Search for the cell housing the specified text and yield its [x, y] center coordinate. 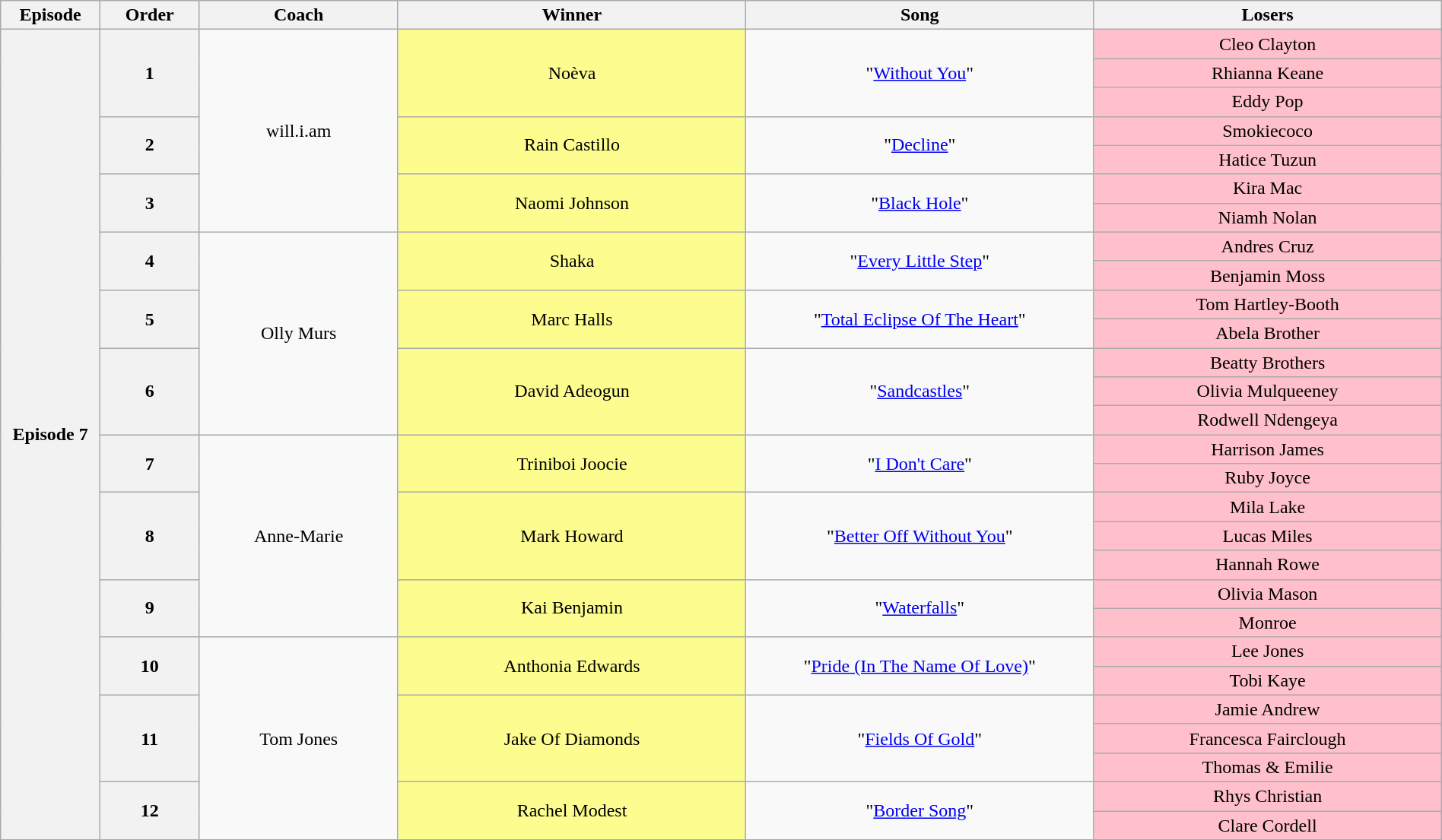
"Waterfalls" [920, 608]
"Border Song" [920, 810]
1 [149, 73]
7 [149, 464]
"Fields Of Gold" [920, 738]
Noèva [572, 73]
Rhianna Keane [1267, 73]
Harrison James [1267, 449]
Anthonia Edwards [572, 666]
Marc Halls [572, 319]
Shaka [572, 261]
"Total Eclipse Of The Heart" [920, 319]
Beatty Brothers [1267, 363]
Lee Jones [1267, 651]
David Adeogun [572, 391]
Coach [298, 15]
Eddy Pop [1267, 102]
12 [149, 810]
"Decline" [920, 145]
11 [149, 738]
Winner [572, 15]
will.i.am [298, 131]
Monroe [1267, 623]
Smokiecoco [1267, 131]
Hatice Tuzun [1267, 160]
Jake Of Diamonds [572, 738]
"Better Off Without You" [920, 536]
Rachel Modest [572, 810]
Mark Howard [572, 536]
Anne-Marie [298, 536]
Song [920, 15]
"Every Little Step" [920, 261]
Hannah Rowe [1267, 565]
Kai Benjamin [572, 608]
Rain Castillo [572, 145]
Jamie Andrew [1267, 709]
"Black Hole" [920, 203]
"Without You" [920, 73]
Episode [50, 15]
Niamh Nolan [1267, 217]
"I Don't Care" [920, 464]
Francesca Fairclough [1267, 738]
Clare Cordell [1267, 825]
10 [149, 666]
Kira Mac [1267, 189]
5 [149, 319]
Naomi Johnson [572, 203]
Rodwell Ndengeya [1267, 420]
Mila Lake [1267, 507]
Benjamin Moss [1267, 275]
Episode 7 [50, 435]
2 [149, 145]
Olivia Mason [1267, 594]
Olivia Mulqueeney [1267, 391]
Order [149, 15]
9 [149, 608]
Andres Cruz [1267, 246]
"Sandcastles" [920, 391]
Abela Brother [1267, 333]
Tom Jones [298, 738]
Tom Hartley-Booth [1267, 304]
"Pride (In The Name Of Love)" [920, 666]
Losers [1267, 15]
Cleo Clayton [1267, 44]
Olly Murs [298, 333]
4 [149, 261]
Tobi Kaye [1267, 680]
Lucas Miles [1267, 536]
3 [149, 203]
Rhys Christian [1267, 796]
Ruby Joyce [1267, 478]
Thomas & Emilie [1267, 767]
Triniboi Joocie [572, 464]
8 [149, 536]
6 [149, 391]
